Pinpoint the cell where the given text exists, returning its (x, y) midpoint coordinate. 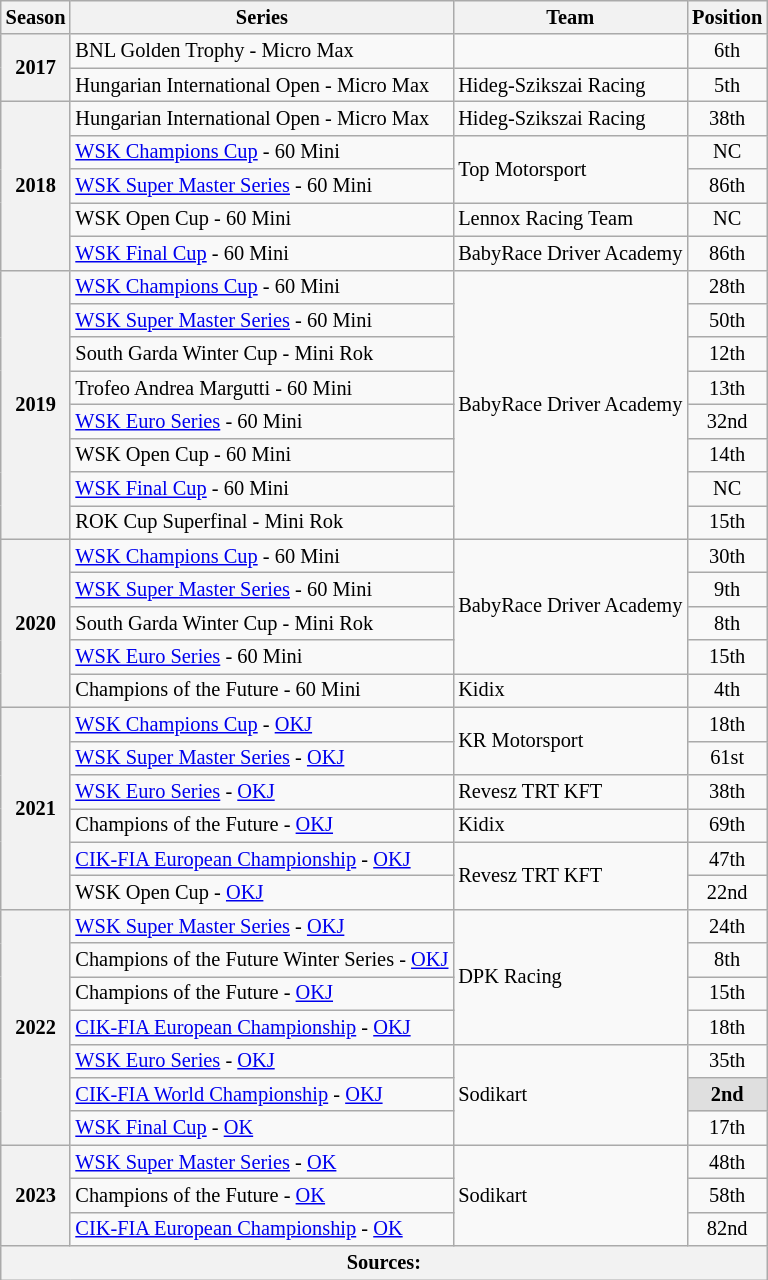
22nd (727, 892)
58th (727, 1195)
2019 (36, 404)
2021 (36, 808)
WSK Champions Cup - OKJ (262, 724)
61st (727, 758)
CIK-FIA World Championship - OKJ (262, 1094)
Sources: (384, 1263)
CIK-FIA European Championship - OK (262, 1229)
5th (727, 85)
2022 (36, 1027)
14th (727, 455)
WSK Super Master Series - OK (262, 1162)
2nd (727, 1094)
BNL Golden Trophy - Micro Max (262, 51)
ROK Cup Superfinal - Mini Rok (262, 522)
50th (727, 320)
9th (727, 589)
WSK Final Cup - OK (262, 1128)
28th (727, 287)
WSK Open Cup - OKJ (262, 892)
2017 (36, 68)
69th (727, 825)
32nd (727, 421)
48th (727, 1162)
2023 (36, 1196)
4th (727, 690)
17th (727, 1128)
82nd (727, 1229)
Top Motorsport (570, 168)
2018 (36, 185)
35th (727, 1061)
Champions of the Future Winter Series - OKJ (262, 960)
12th (727, 354)
47th (727, 859)
6th (727, 51)
13th (727, 388)
30th (727, 556)
Position (727, 17)
KR Motorsport (570, 740)
2020 (36, 623)
Season (36, 17)
Series (262, 17)
Trofeo Andrea Margutti - 60 Mini (262, 388)
Champions of the Future - 60 Mini (262, 690)
Champions of the Future - OK (262, 1195)
24th (727, 926)
Lennox Racing Team (570, 219)
DPK Racing (570, 976)
Team (570, 17)
